Pinpoint the cell where the given text exists, returning its (x, y) midpoint coordinate. 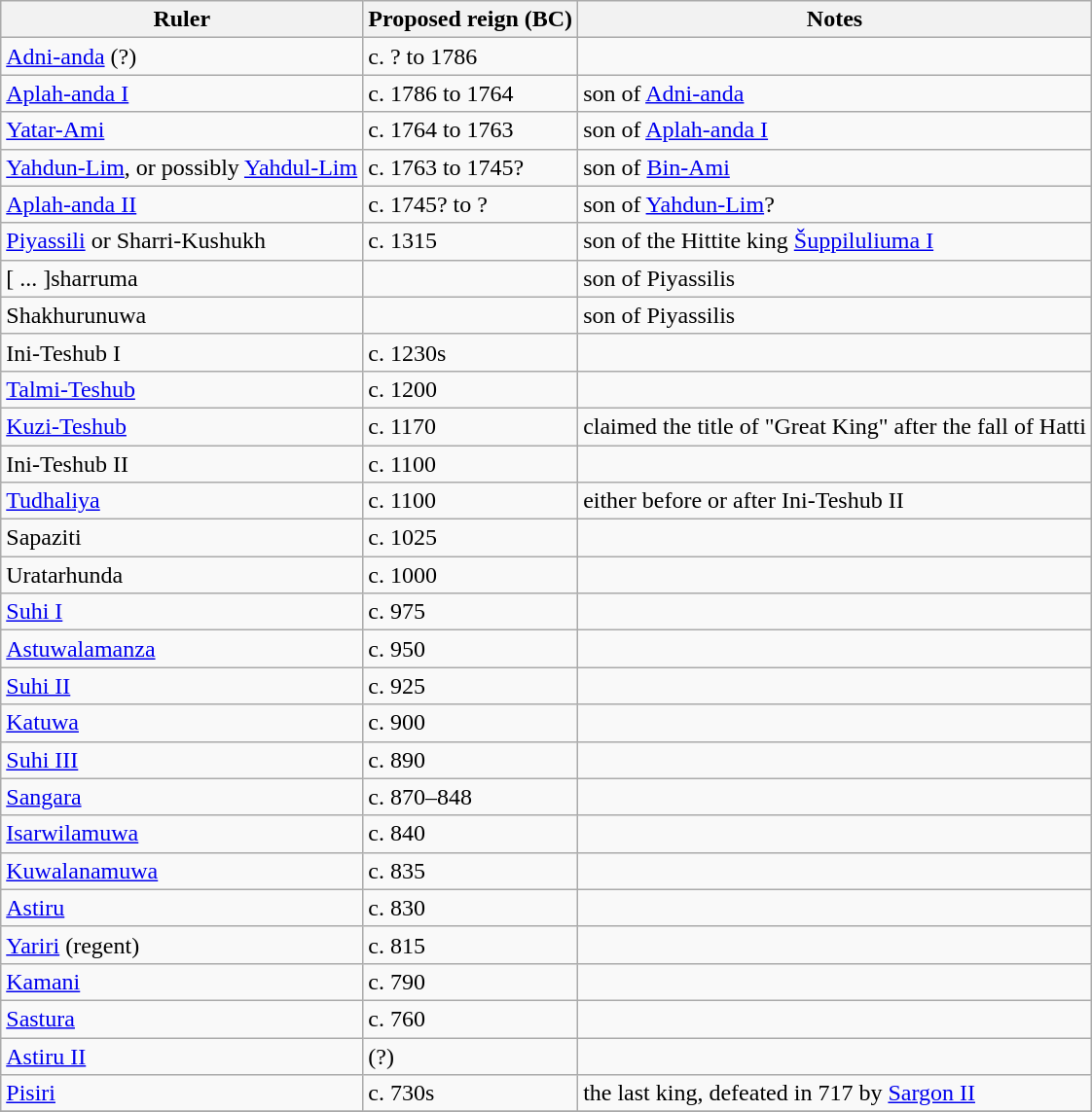
c. 815 (471, 945)
Ini-Teshub II (182, 464)
c. 1230s (471, 352)
Yahdun-Lim, or possibly Yahdul-Lim (182, 167)
c. 1025 (471, 538)
either before or after Ini-Teshub II (835, 501)
Proposed reign (BC) (471, 19)
c. 900 (471, 723)
Uratarhunda (182, 575)
Suhi I (182, 612)
c. 1170 (471, 426)
Adni-anda (?) (182, 56)
son of the Hittite king Šuppiluliuma I (835, 241)
Suhi III (182, 760)
c. 760 (471, 1019)
c. 890 (471, 760)
Isarwilamuwa (182, 834)
c. 870–848 (471, 797)
c. 1763 to 1745? (471, 167)
Ruler (182, 19)
Piyassili or Sharri-Kushukh (182, 241)
Sapaziti (182, 538)
Pisiri (182, 1094)
Kuzi-Teshub (182, 426)
son of Aplah-anda I (835, 130)
c. 1315 (471, 241)
son of Adni-anda (835, 93)
[ ... ]sharruma (182, 278)
c. 1200 (471, 389)
Tudhaliya (182, 501)
Kamani (182, 982)
c. 790 (471, 982)
c. ? to 1786 (471, 56)
(?) (471, 1056)
Aplah-anda II (182, 204)
son of Bin-Ami (835, 167)
c. 925 (471, 686)
Yariri (regent) (182, 945)
Aplah-anda I (182, 93)
the last king, defeated in 717 by Sargon II (835, 1094)
c. 835 (471, 871)
c. 1786 to 1764 (471, 93)
Talmi-Teshub (182, 389)
Shakhurunuwa (182, 315)
Yatar-Ami (182, 130)
claimed the title of "Great King" after the fall of Hatti (835, 426)
Katuwa (182, 723)
c. 840 (471, 834)
Kuwalanamuwa (182, 871)
c. 950 (471, 649)
Astuwalamanza (182, 649)
Sangara (182, 797)
c. 1764 to 1763 (471, 130)
Astiru II (182, 1056)
Notes (835, 19)
c. 1745? to ? (471, 204)
c. 730s (471, 1094)
Ini-Teshub I (182, 352)
c. 1000 (471, 575)
son of Yahdun-Lim? (835, 204)
Suhi II (182, 686)
c. 975 (471, 612)
c. 830 (471, 908)
Sastura (182, 1019)
Astiru (182, 908)
